Scan for the cell matching the given text and deliver its [x, y] coordinate at center. 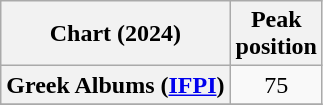
Chart (2024) [116, 34]
Peakposition [276, 34]
75 [276, 85]
Greek Albums (IFPI) [116, 85]
